Locate the cell with the specified text and output its [x, y] center coordinate. 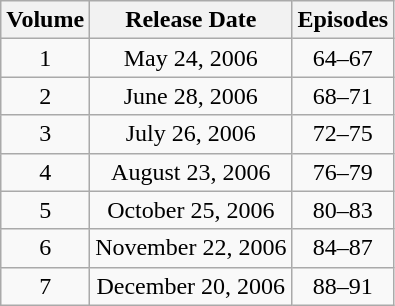
76–79 [343, 172]
August 23, 2006 [191, 172]
Volume [46, 20]
6 [46, 248]
64–67 [343, 58]
80–83 [343, 210]
2 [46, 96]
72–75 [343, 134]
1 [46, 58]
May 24, 2006 [191, 58]
November 22, 2006 [191, 248]
5 [46, 210]
7 [46, 286]
Release Date [191, 20]
4 [46, 172]
June 28, 2006 [191, 96]
88–91 [343, 286]
Episodes [343, 20]
3 [46, 134]
October 25, 2006 [191, 210]
68–71 [343, 96]
July 26, 2006 [191, 134]
84–87 [343, 248]
December 20, 2006 [191, 286]
